Identify which cell holds the provided text, then report its (x, y) central coordinate. 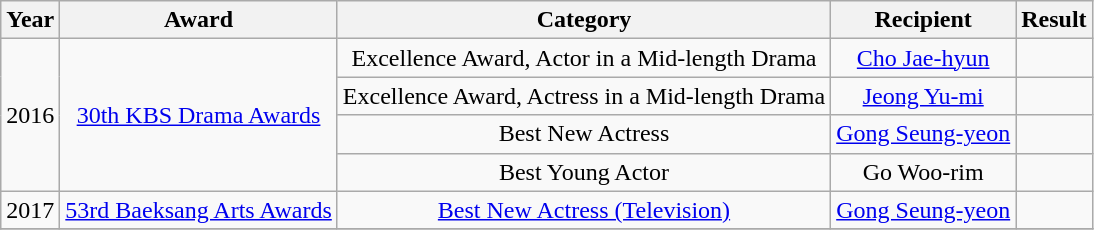
Jeong Yu-mi (924, 96)
Award (199, 20)
Result (1054, 20)
Best Young Actor (584, 172)
2017 (30, 210)
30th KBS Drama Awards (199, 115)
Excellence Award, Actress in a Mid-length Drama (584, 96)
Year (30, 20)
Best New Actress (584, 134)
53rd Baeksang Arts Awards (199, 210)
Cho Jae-hyun (924, 58)
Excellence Award, Actor in a Mid-length Drama (584, 58)
Recipient (924, 20)
Category (584, 20)
2016 (30, 115)
Best New Actress (Television) (584, 210)
Go Woo-rim (924, 172)
